Return (x, y) of the center of cell containing provided text 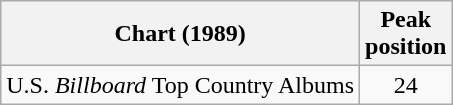
Peakposition (406, 34)
U.S. Billboard Top Country Albums (180, 85)
24 (406, 85)
Chart (1989) (180, 34)
